Determine the [x, y] coordinate at the center of the cell enclosing the given text.  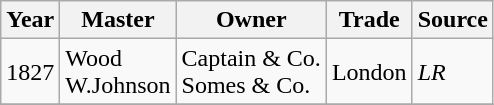
London [369, 72]
Owner [251, 20]
LR [452, 72]
Master [118, 20]
1827 [30, 72]
Trade [369, 20]
Year [30, 20]
Source [452, 20]
Captain & Co.Somes & Co. [251, 72]
WoodW.Johnson [118, 72]
